Locate the cell with the specified text and output its (X, Y) center coordinate. 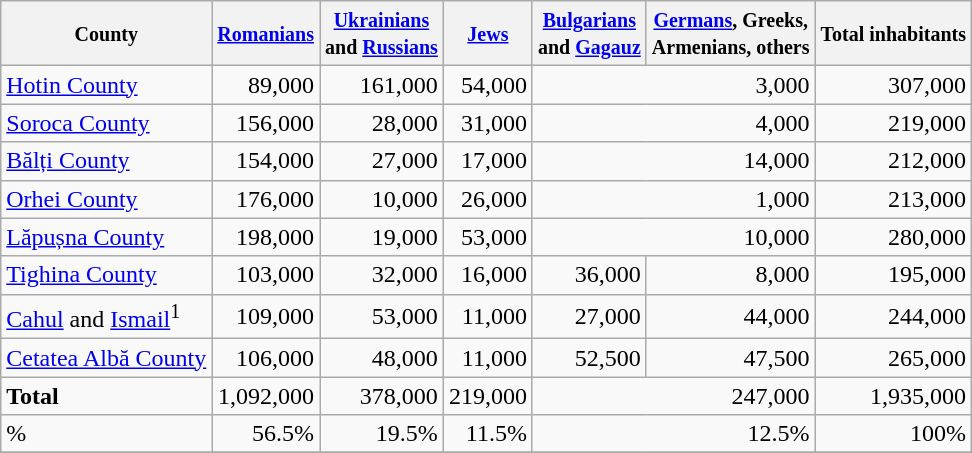
Tighina County (106, 275)
Bulgariansand Gagauz (589, 34)
32,000 (382, 275)
Lăpușna County (106, 237)
Bălți County (106, 161)
Soroca County (106, 123)
County (106, 34)
12.5% (674, 434)
52,500 (589, 358)
244,000 (893, 316)
14,000 (674, 161)
280,000 (893, 237)
56.5% (266, 434)
89,000 (266, 85)
17,000 (488, 161)
378,000 (382, 396)
48,000 (382, 358)
106,000 (266, 358)
Romanians (266, 34)
26,000 (488, 199)
213,000 (893, 199)
11.5% (488, 434)
265,000 (893, 358)
247,000 (674, 396)
1,000 (674, 199)
1,935,000 (893, 396)
154,000 (266, 161)
% (106, 434)
156,000 (266, 123)
Orhei County (106, 199)
28,000 (382, 123)
54,000 (488, 85)
100% (893, 434)
36,000 (589, 275)
Ukrainiansand Russians (382, 34)
47,500 (730, 358)
161,000 (382, 85)
Total inhabitants (893, 34)
19,000 (382, 237)
176,000 (266, 199)
Total (106, 396)
Cetatea Albă County (106, 358)
31,000 (488, 123)
16,000 (488, 275)
198,000 (266, 237)
109,000 (266, 316)
103,000 (266, 275)
Hotin County (106, 85)
8,000 (730, 275)
Jews (488, 34)
Cahul and Ismail1 (106, 316)
Germans, Greeks,Armenians, others (730, 34)
307,000 (893, 85)
3,000 (674, 85)
1,092,000 (266, 396)
212,000 (893, 161)
19.5% (382, 434)
195,000 (893, 275)
4,000 (674, 123)
44,000 (730, 316)
